Detect which cell encompasses the target text, then output its (X, Y) center coordinate. 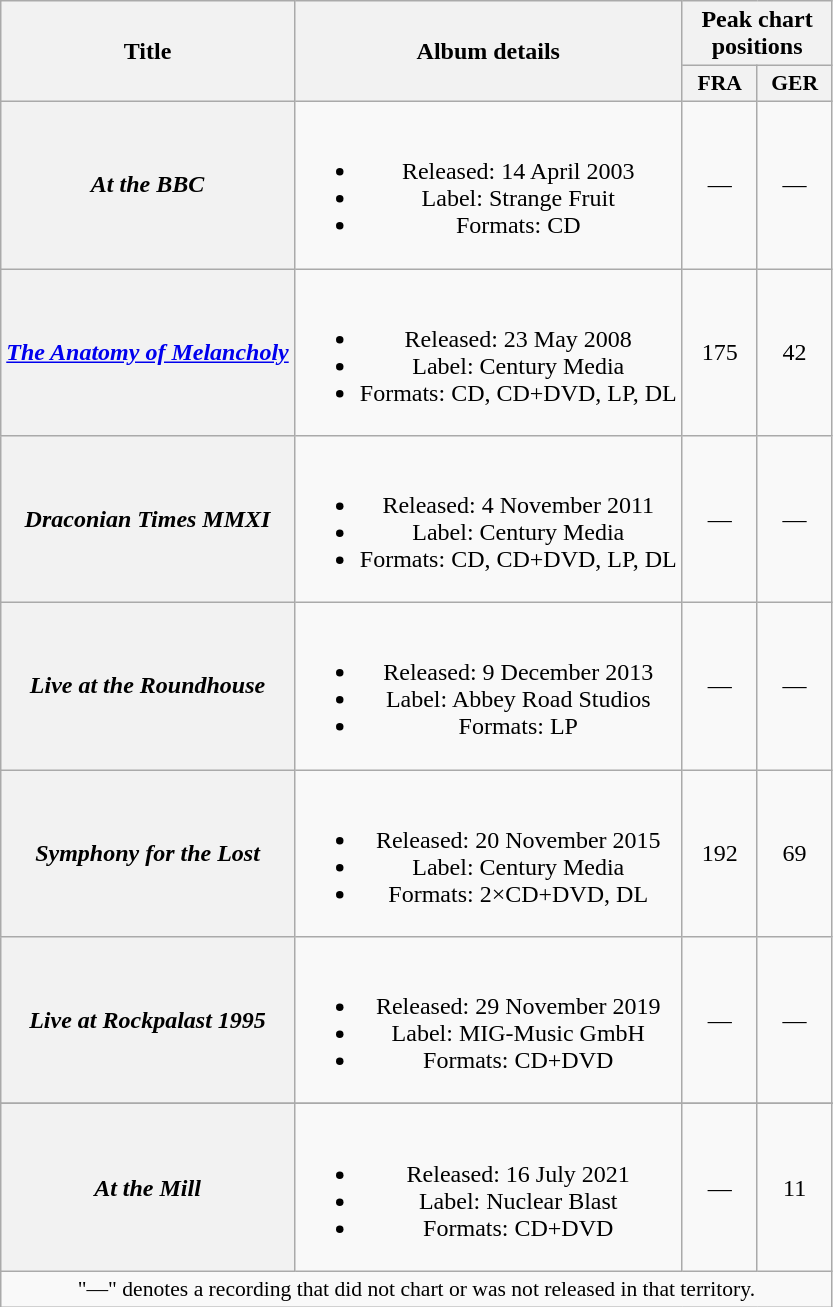
Released: 14 April 2003Label: Strange FruitFormats: CD (488, 184)
GER (794, 84)
At the BBC (148, 184)
The Anatomy of Melancholy (148, 352)
Released: 16 July 2021Label: Nuclear BlastFormats: CD+DVD (488, 1188)
FRA (720, 84)
Peak chart positions (757, 34)
Released: 23 May 2008Label: Century MediaFormats: CD, CD+DVD, LP, DL (488, 352)
Title (148, 52)
192 (720, 854)
42 (794, 352)
Live at the Roundhouse (148, 686)
175 (720, 352)
Released: 4 November 2011Label: Century MediaFormats: CD, CD+DVD, LP, DL (488, 520)
69 (794, 854)
At the Mill (148, 1188)
11 (794, 1188)
Released: 29 November 2019Label: MIG-Music GmbHFormats: CD+DVD (488, 1020)
"—" denotes a recording that did not chart or was not released in that territory. (416, 1289)
Live at Rockpalast 1995 (148, 1020)
Album details (488, 52)
Released: 9 December 2013Label: Abbey Road StudiosFormats: LP (488, 686)
Draconian Times MMXI (148, 520)
Symphony for the Lost (148, 854)
Released: 20 November 2015Label: Century MediaFormats: 2×CD+DVD, DL (488, 854)
